Detect which cell encompasses the target text, then output its (X, Y) center coordinate. 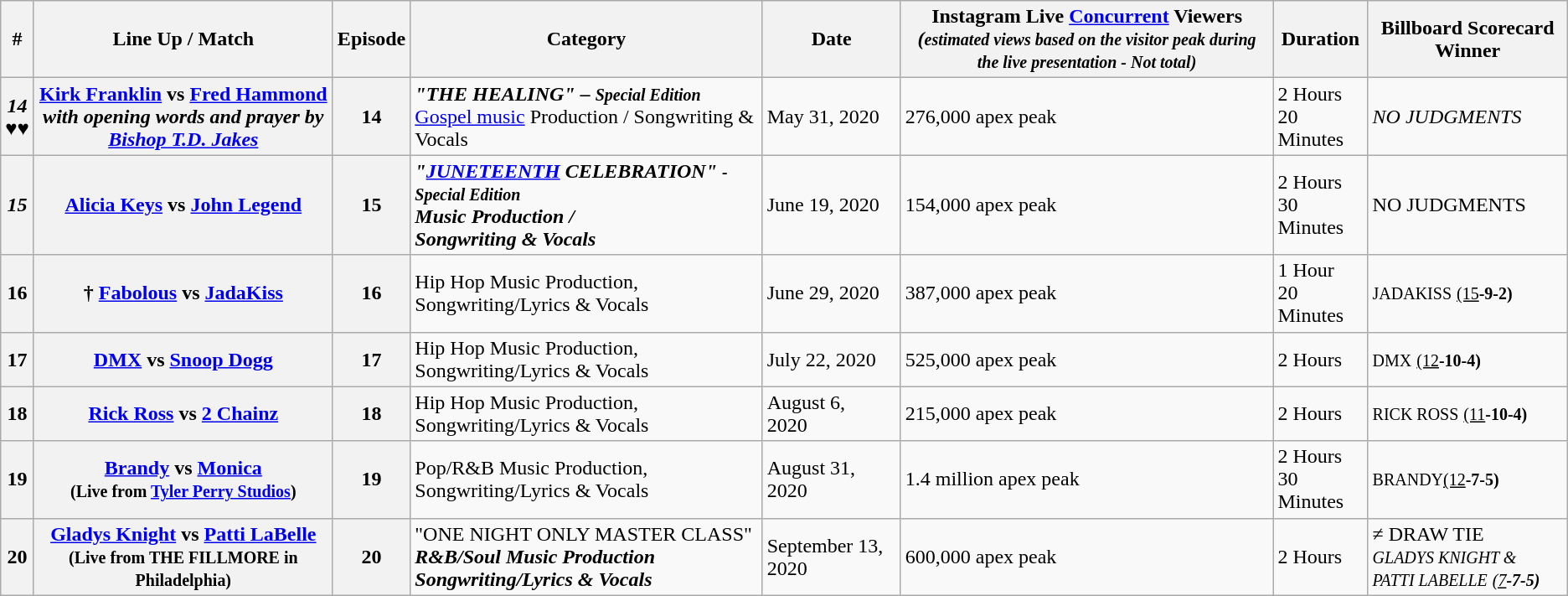
14♥♥ (18, 117)
BRANDY(12-7-5) (1467, 479)
RICK ROSS (11-10-4) (1467, 414)
276,000 apex peak (1087, 117)
Duration (1320, 39)
1.4 million apex peak (1087, 479)
"ONE NIGHT ONLY MASTER CLASS"R&B/Soul Music Production Songwriting/Lyrics & Vocals (586, 557)
600,000 apex peak (1087, 557)
215,000 apex peak (1087, 414)
"JUNETEENTH CELEBRATION" - Special EditionMusic Production /Songwriting & Vocals (586, 205)
525,000 apex peak (1087, 359)
DMX vs Snoop Dogg (183, 359)
June 19, 2020 (831, 205)
≠ DRAW TIEGLADYS KNIGHT &PATTI LABELLE (7-7-5) (1467, 557)
† Fabolous vs JadaKiss (183, 293)
387,000 apex peak (1087, 293)
July 22, 2020 (831, 359)
154,000 apex peak (1087, 205)
Instagram Live Concurrent Viewers(estimated views based on the visitor peak during the live presentation - Not total) (1087, 39)
JADAKISS (15-9-2) (1467, 293)
Rick Ross vs 2 Chainz (183, 414)
"THE HEALING" – Special EditionGospel music Production / Songwriting & Vocals (586, 117)
Pop/R&B Music Production,Songwriting/Lyrics & Vocals (586, 479)
August 31, 2020 (831, 479)
September 13, 2020 (831, 557)
DMX (12-10-4) (1467, 359)
1 Hour20 Minutes (1320, 293)
May 31, 2020 (831, 117)
Episode (371, 39)
2 Hours20 Minutes (1320, 117)
August 6,2020 (831, 414)
Alicia Keys vs John Legend (183, 205)
# (18, 39)
Date (831, 39)
Gladys Knight vs Patti LaBelle(Live from THE FILLMORE in Philadelphia) (183, 557)
June 29, 2020 (831, 293)
Brandy vs Monica(Live from Tyler Perry Studios) (183, 479)
Line Up / Match (183, 39)
Kirk Franklin vs Fred Hammondwith opening words and prayer by Bishop T.D. Jakes (183, 117)
14 (371, 117)
Billboard Scorecard Winner (1467, 39)
Category (586, 39)
